Locate the cell with the specified text and output its (X, Y) center coordinate. 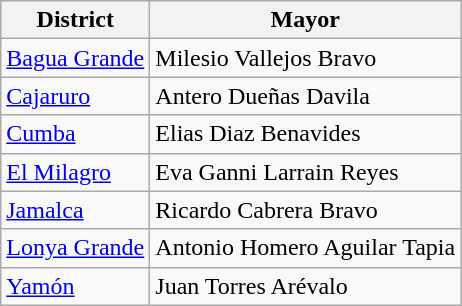
Jamalca (76, 210)
Antero Dueñas Davila (306, 96)
Eva Ganni Larrain Reyes (306, 172)
Cumba (76, 134)
Antonio Homero Aguilar Tapia (306, 248)
Mayor (306, 20)
Juan Torres Arévalo (306, 286)
Yamón (76, 286)
Cajaruro (76, 96)
Elias Diaz Benavides (306, 134)
Ricardo Cabrera Bravo (306, 210)
El Milagro (76, 172)
Bagua Grande (76, 58)
Lonya Grande (76, 248)
District (76, 20)
Milesio Vallejos Bravo (306, 58)
